Locate the cell with the specified text and output its [X, Y] center coordinate. 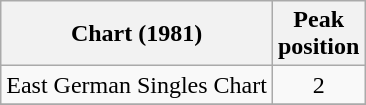
Chart (1981) [137, 34]
2 [318, 85]
East German Singles Chart [137, 85]
Peakposition [318, 34]
